Return (X, Y) of the center of cell containing provided text 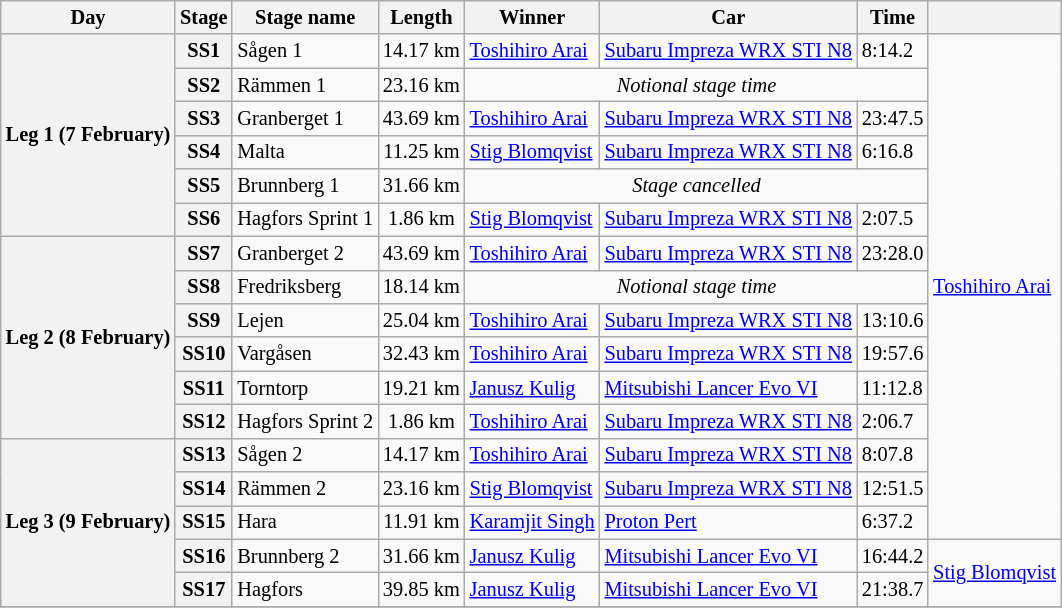
Brunnberg 1 (305, 186)
13:10.6 (892, 320)
Granberget 1 (305, 118)
16:44.2 (892, 556)
6:16.8 (892, 152)
8:14.2 (892, 51)
SS7 (204, 253)
SS14 (204, 489)
18.14 km (422, 287)
Brunnberg 2 (305, 556)
25.04 km (422, 320)
SS11 (204, 388)
Length (422, 17)
Time (892, 17)
32.43 km (422, 354)
SS13 (204, 455)
Proton Pert (728, 522)
Sågen 2 (305, 455)
Leg 2 (8 February) (88, 337)
Rämmen 2 (305, 489)
Vargåsen (305, 354)
SS4 (204, 152)
Car (728, 17)
SS15 (204, 522)
Stage name (305, 17)
2:06.7 (892, 421)
2:07.5 (892, 219)
Karamjit Singh (532, 522)
Fredriksberg (305, 287)
11:12.8 (892, 388)
SS8 (204, 287)
Winner (532, 17)
Rämmen 1 (305, 85)
SS2 (204, 85)
SS6 (204, 219)
SS10 (204, 354)
11.91 km (422, 522)
19.21 km (422, 388)
Granberget 2 (305, 253)
Stage (204, 17)
8:07.8 (892, 455)
Hagfors Sprint 1 (305, 219)
Leg 3 (9 February) (88, 522)
23:28.0 (892, 253)
Sågen 1 (305, 51)
Lejen (305, 320)
19:57.6 (892, 354)
SS3 (204, 118)
SS9 (204, 320)
Malta (305, 152)
Leg 1 (7 February) (88, 135)
Day (88, 17)
SS17 (204, 589)
SS12 (204, 421)
Hara (305, 522)
6:37.2 (892, 522)
Stage cancelled (697, 186)
12:51.5 (892, 489)
SS16 (204, 556)
39.85 km (422, 589)
Hagfors (305, 589)
21:38.7 (892, 589)
SS5 (204, 186)
Torntorp (305, 388)
SS1 (204, 51)
Hagfors Sprint 2 (305, 421)
11.25 km (422, 152)
23:47.5 (892, 118)
